Extract the [x, y] coordinate from the center of the cell holding the provided text.  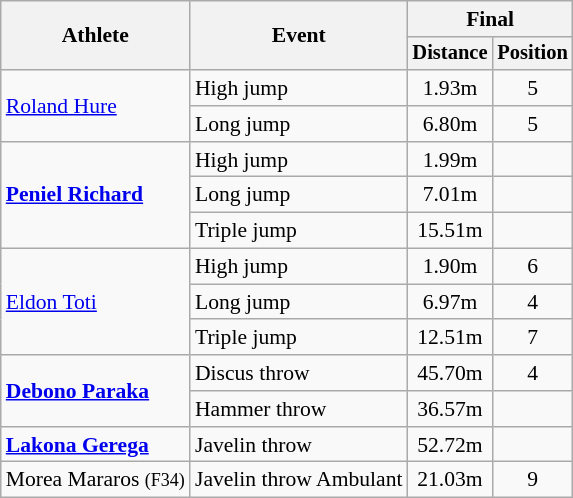
6.80m [450, 124]
Hammer throw [299, 409]
6 [532, 267]
6.97m [450, 302]
Debono Paraka [96, 390]
Athlete [96, 36]
Distance [450, 54]
45.70m [450, 373]
Morea Mararos (F34) [96, 480]
36.57m [450, 409]
1.90m [450, 267]
7.01m [450, 195]
1.99m [450, 160]
Eldon Toti [96, 302]
Peniel Richard [96, 196]
9 [532, 480]
Roland Hure [96, 106]
Lakona Gerega [96, 445]
Final [490, 19]
Discus throw [299, 373]
52.72m [450, 445]
Javelin throw Ambulant [299, 480]
21.03m [450, 480]
1.93m [450, 88]
7 [532, 338]
12.51m [450, 338]
Event [299, 36]
Javelin throw [299, 445]
Position [532, 54]
15.51m [450, 231]
